Determine the [X, Y] coordinate at the center of the cell enclosing the given text.  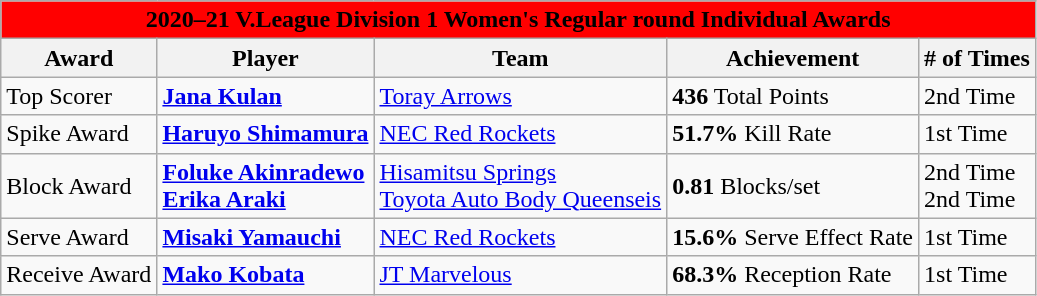
0.81 Blocks/set [793, 186]
Haruyo Shimamura [266, 134]
2020–21 V.League Division 1 Women's Regular round Individual Awards [518, 20]
Hisamitsu SpringsToyota Auto Body Queenseis [520, 186]
2nd Time [978, 96]
436 Total Points [793, 96]
Foluke AkinradewoErika Araki [266, 186]
Block Award [79, 186]
JT Marvelous [520, 275]
Achievement [793, 58]
68.3% Reception Rate [793, 275]
# of Times [978, 58]
Receive Award [79, 275]
Top Scorer [79, 96]
Serve Award [79, 237]
Player [266, 58]
Toray Arrows [520, 96]
Award [79, 58]
15.6% Serve Effect Rate [793, 237]
Jana Kulan [266, 96]
2nd Time2nd Time [978, 186]
Misaki Yamauchi [266, 237]
Spike Award [79, 134]
Team [520, 58]
51.7% Kill Rate [793, 134]
Mako Kobata [266, 275]
